Extract the [X, Y] coordinate from the center of the cell holding the provided text.  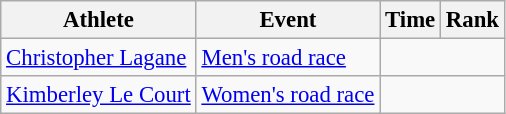
Christopher Lagane [98, 58]
Athlete [98, 20]
Men's road race [288, 58]
Event [288, 20]
Women's road race [288, 95]
Time [410, 20]
Rank [473, 20]
Kimberley Le Court [98, 95]
